Provide the [x, y] coordinate of the cell's center where the given text is located.  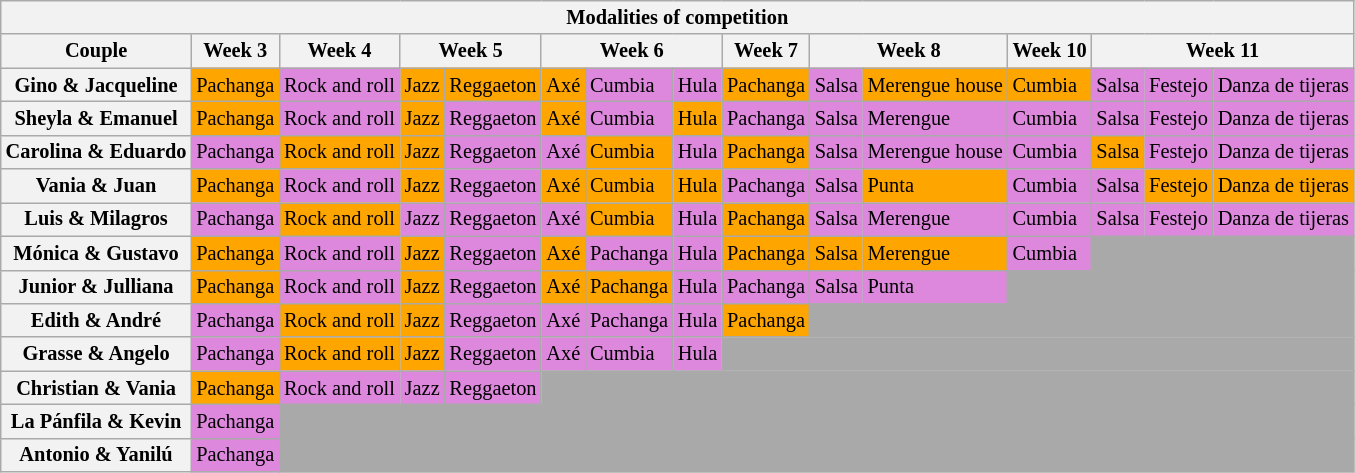
Week 5 [471, 51]
Week 6 [632, 51]
Vania & Juan [96, 186]
Edith & André [96, 320]
Gino & Jacqueline [96, 85]
Week 4 [340, 51]
Luis & Milagros [96, 219]
Sheyla & Emanuel [96, 118]
Modalities of competition [678, 17]
Week 7 [766, 51]
La Pánfila & Kevin [96, 421]
Junior & Julliana [96, 287]
Week 11 [1223, 51]
Mónica & Gustavo [96, 253]
Week 10 [1050, 51]
Couple [96, 51]
Grasse & Angelo [96, 354]
Week 8 [909, 51]
Antonio & Yanilú [96, 455]
Carolina & Eduardo [96, 152]
Christian & Vania [96, 388]
Week 3 [235, 51]
